Determine the [X, Y] coordinate at the center of the cell enclosing the given text.  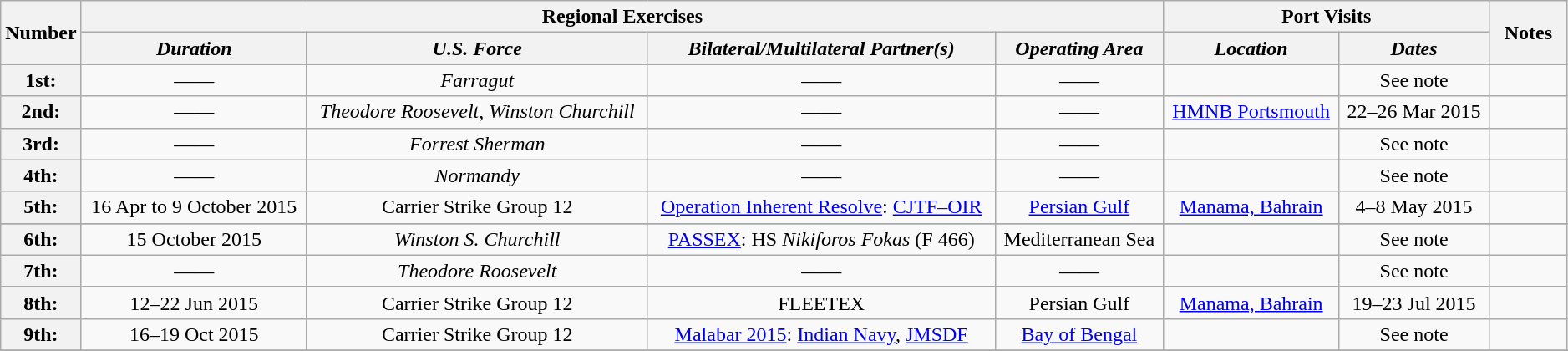
Winston S. Churchill [477, 239]
16 Apr to 9 October 2015 [194, 207]
16–19 Oct 2015 [194, 334]
8th: [41, 303]
Operating Area [1079, 48]
Location [1251, 48]
Normandy [477, 175]
Regional Exercises [622, 17]
HMNB Portsmouth [1251, 112]
Bilateral/Multilateral Partner(s) [821, 48]
4–8 May 2015 [1414, 207]
Operation Inherent Resolve: CJTF–OIR [821, 207]
FLEETEX [821, 303]
Forrest Sherman [477, 144]
2nd: [41, 112]
3rd: [41, 144]
5th: [41, 207]
4th: [41, 175]
7th: [41, 271]
12–22 Jun 2015 [194, 303]
Mediterranean Sea [1079, 239]
Number [41, 33]
9th: [41, 334]
15 October 2015 [194, 239]
19–23 Jul 2015 [1414, 303]
6th: [41, 239]
Duration [194, 48]
Port Visits [1327, 17]
Theodore Roosevelt [477, 271]
Farragut [477, 80]
1st: [41, 80]
Dates [1414, 48]
PASSEX: HS Nikiforos Fokas (F 466) [821, 239]
Theodore Roosevelt, Winston Churchill [477, 112]
Notes [1529, 33]
Bay of Bengal [1079, 334]
U.S. Force [477, 48]
Malabar 2015: Indian Navy, JMSDF [821, 334]
22–26 Mar 2015 [1414, 112]
